Capture the cell that displays the provided text and extract its (X, Y) central coordinate. 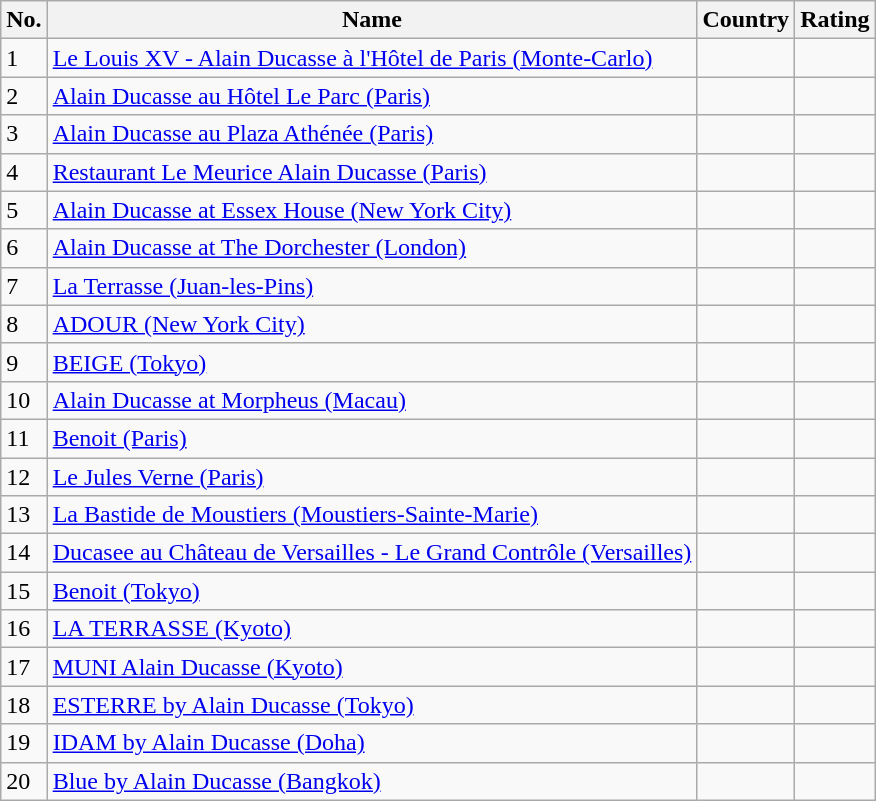
Benoit (Tokyo) (372, 591)
LA TERRASSE (Kyoto) (372, 629)
6 (24, 248)
17 (24, 667)
ESTERRE by Alain Ducasse (Tokyo) (372, 705)
Ducasee au Château de Versailles - Le Grand Contrôle (Versailles) (372, 553)
9 (24, 362)
15 (24, 591)
Alain Ducasse au Plaza Athénée (Paris) (372, 134)
4 (24, 172)
5 (24, 210)
Le Louis XV - Alain Ducasse à l'Hôtel de Paris (Monte-Carlo) (372, 58)
Alain Ducasse at The Dorchester (London) (372, 248)
MUNI Alain Ducasse (Kyoto) (372, 667)
La Terrasse (Juan-les-Pins) (372, 286)
BEIGE (Tokyo) (372, 362)
La Bastide de Moustiers (Moustiers-Sainte-Marie) (372, 515)
IDAM by Alain Ducasse (Doha) (372, 743)
10 (24, 400)
18 (24, 705)
Le Jules Verne (Paris) (372, 477)
16 (24, 629)
Name (372, 20)
No. (24, 20)
11 (24, 438)
8 (24, 324)
ADOUR (New York City) (372, 324)
Country (746, 20)
14 (24, 553)
12 (24, 477)
7 (24, 286)
Alain Ducasse au Hôtel Le Parc (Paris) (372, 96)
2 (24, 96)
1 (24, 58)
Alain Ducasse at Essex House (New York City) (372, 210)
20 (24, 781)
Rating (835, 20)
Alain Ducasse at Morpheus (Macau) (372, 400)
13 (24, 515)
Benoit (Paris) (372, 438)
3 (24, 134)
19 (24, 743)
Blue by Alain Ducasse (Bangkok) (372, 781)
Restaurant Le Meurice Alain Ducasse (Paris) (372, 172)
